Determine the (X, Y) coordinate at the center of the cell enclosing the given text.  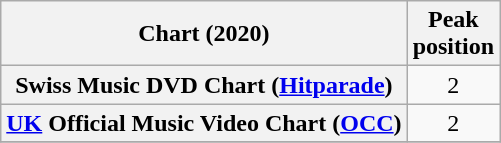
UK Official Music Video Chart (OCC) (204, 123)
Chart (2020) (204, 34)
Swiss Music DVD Chart (Hitparade) (204, 85)
Peakposition (453, 34)
